Return the [x, y] coordinate for the center point of the cell that contains the specified text.  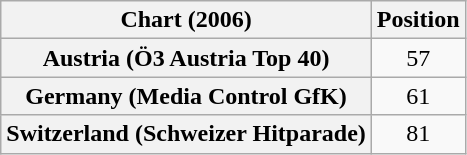
Position [418, 20]
61 [418, 96]
57 [418, 58]
Chart (2006) [186, 20]
Austria (Ö3 Austria Top 40) [186, 58]
81 [418, 134]
Switzerland (Schweizer Hitparade) [186, 134]
Germany (Media Control GfK) [186, 96]
